For the text-containing cell, return its midpoint in [x, y] coordinate format. 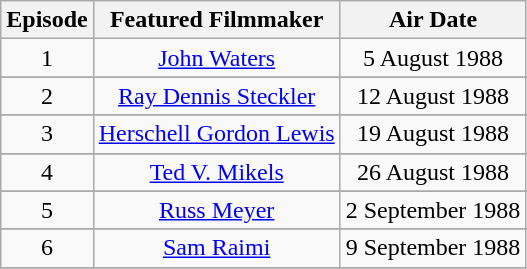
9 September 1988 [433, 248]
2 September 1988 [433, 210]
Herschell Gordon Lewis [216, 134]
5 August 1988 [433, 58]
4 [47, 172]
Featured Filmmaker [216, 20]
Air Date [433, 20]
12 August 1988 [433, 96]
Episode [47, 20]
26 August 1988 [433, 172]
5 [47, 210]
Sam Raimi [216, 248]
19 August 1988 [433, 134]
3 [47, 134]
Ted V. Mikels [216, 172]
6 [47, 248]
1 [47, 58]
Ray Dennis Steckler [216, 96]
John Waters [216, 58]
2 [47, 96]
Russ Meyer [216, 210]
